Search for the cell housing the specified text and yield its [X, Y] center coordinate. 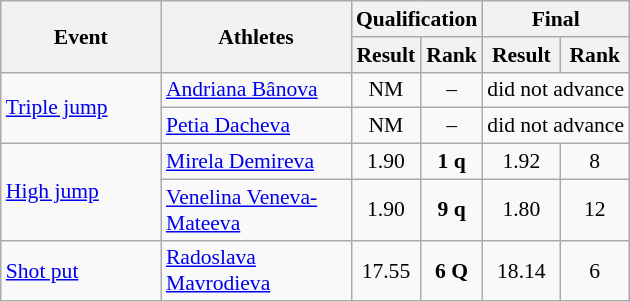
Venelina Veneva-Mateeva [256, 210]
17.55 [386, 270]
Triple jump [81, 108]
Andriana Bânova [256, 90]
Event [81, 36]
Mirela Demireva [256, 162]
Final [556, 19]
Athletes [256, 36]
6 Q [452, 270]
18.14 [521, 270]
12 [594, 210]
High jump [81, 192]
8 [594, 162]
9 q [452, 210]
Radoslava Mavrodieva [256, 270]
1 q [452, 162]
6 [594, 270]
1.80 [521, 210]
Qualification [416, 19]
Petia Dacheva [256, 126]
1.92 [521, 162]
Shot put [81, 270]
